Output the (x, y) coordinate of the center of the cell containing the given text.  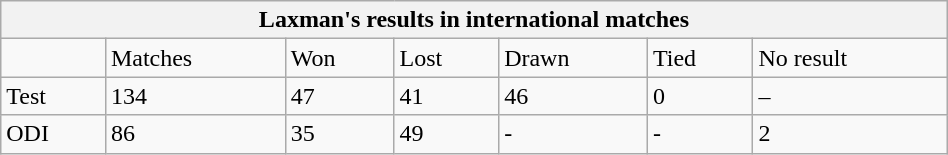
Laxman's results in international matches (474, 20)
Test (54, 96)
47 (340, 96)
Matches (195, 58)
0 (700, 96)
35 (340, 134)
Drawn (574, 58)
– (850, 96)
86 (195, 134)
No result (850, 58)
Lost (446, 58)
49 (446, 134)
ODI (54, 134)
41 (446, 96)
Won (340, 58)
134 (195, 96)
2 (850, 134)
Tied (700, 58)
46 (574, 96)
